Provide the [X, Y] coordinate of the cell's center where the given text is located.  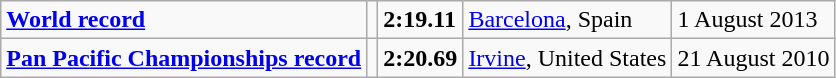
21 August 2010 [754, 58]
2:20.69 [420, 58]
1 August 2013 [754, 20]
World record [184, 20]
Barcelona, Spain [568, 20]
Irvine, United States [568, 58]
2:19.11 [420, 20]
Pan Pacific Championships record [184, 58]
